Return the (X, Y) coordinate for the center point of the cell that contains the specified text.  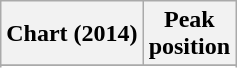
Chart (2014) (72, 34)
Peakposition (189, 34)
